For the text-containing cell, return its midpoint in (x, y) coordinate format. 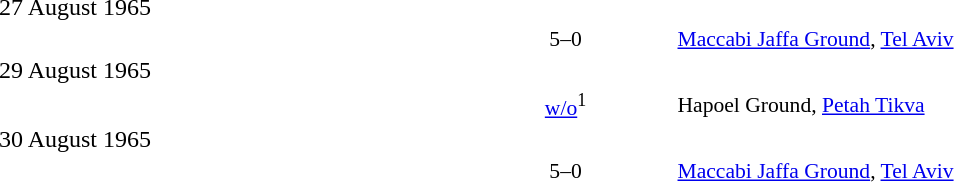
5–0 (566, 39)
w/o1 (566, 105)
